From the cell containing the given text, extract its center point as (X, Y) coordinate. 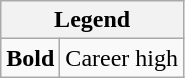
Career high (122, 58)
Bold (30, 58)
Legend (92, 20)
